Extract the (X, Y) coordinate from the center of the cell holding the provided text.  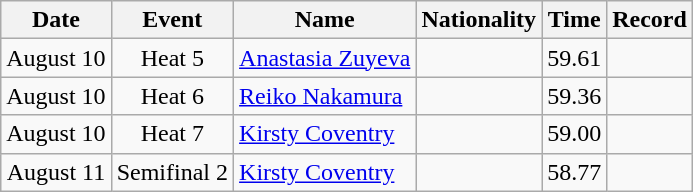
Event (172, 20)
Reiko Nakamura (325, 96)
August 11 (56, 172)
Heat 7 (172, 134)
Date (56, 20)
Time (574, 20)
Anastasia Zuyeva (325, 58)
59.61 (574, 58)
Heat 5 (172, 58)
Record (650, 20)
Heat 6 (172, 96)
59.00 (574, 134)
Semifinal 2 (172, 172)
Nationality (479, 20)
Name (325, 20)
58.77 (574, 172)
59.36 (574, 96)
